Determine the [x, y] coordinate at the center of the cell enclosing the given text.  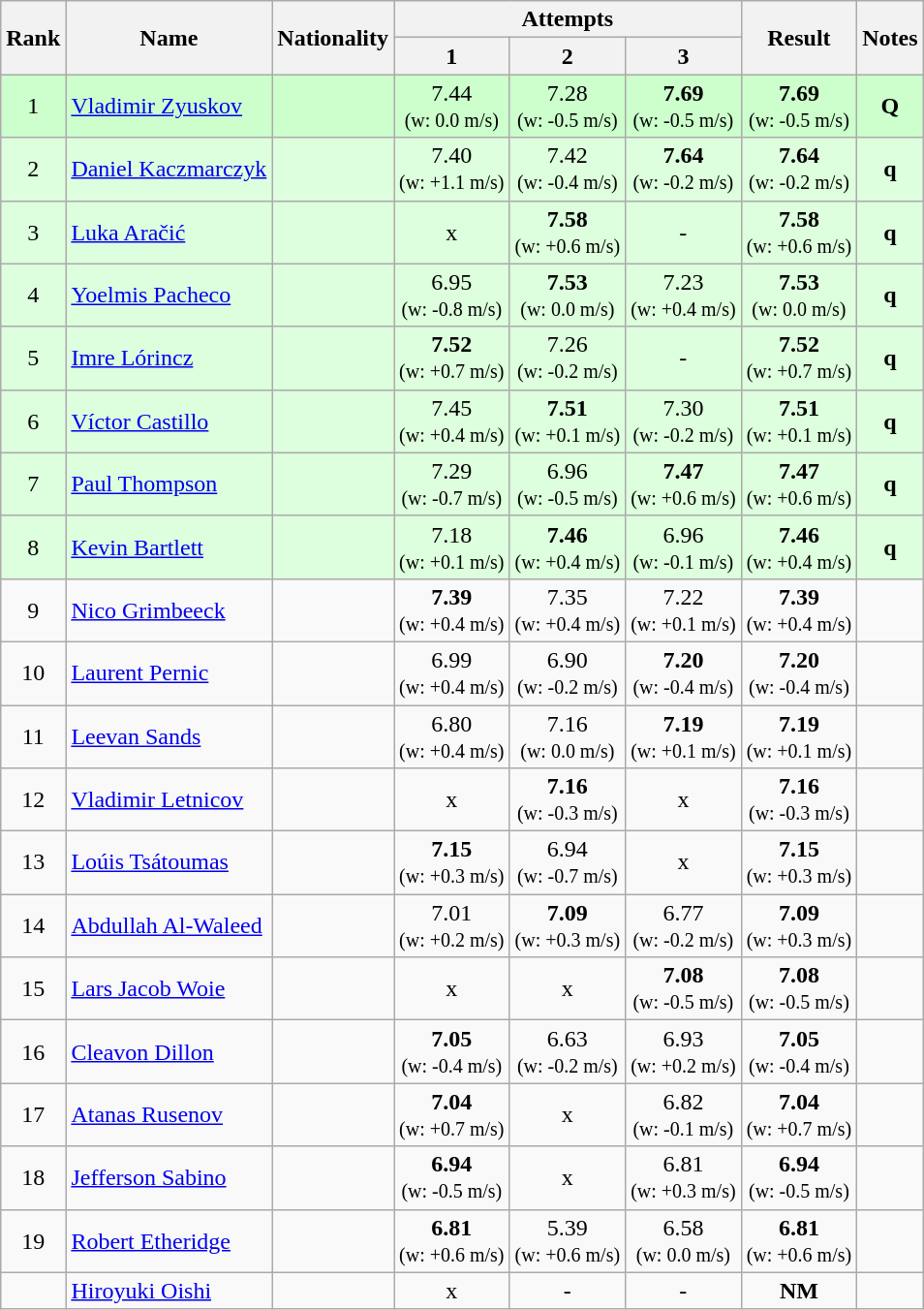
Name [169, 38]
Loúis Tsátoumas [169, 862]
6.81 (w: +0.6 m/s) [799, 1240]
7.15 (w: +0.3 m/s) [799, 862]
7.44(w: 0.0 m/s) [452, 107]
7.46(w: +0.4 m/s) [568, 546]
11 [33, 736]
7.16(w: -0.3 m/s) [568, 800]
7.09 (w: +0.3 m/s) [799, 926]
5.39(w: +0.6 m/s) [568, 1240]
7.16(w: 0.0 m/s) [568, 736]
7.30(w: -0.2 m/s) [684, 421]
Yoelmis Pacheco [169, 295]
5 [33, 359]
7.58 (w: +0.6 m/s) [799, 233]
7.53 (w: 0.0 m/s) [799, 295]
6.90(w: -0.2 m/s) [568, 672]
7.19(w: +0.1 m/s) [684, 736]
Paul Thompson [169, 484]
7.47(w: +0.6 m/s) [684, 484]
Rank [33, 38]
7.64(w: -0.2 m/s) [684, 169]
Cleavon Dillon [169, 1052]
7.04 (w: +0.7 m/s) [799, 1114]
7.05 (w: -0.4 m/s) [799, 1052]
14 [33, 926]
7.35(w: +0.4 m/s) [568, 610]
7.51 (w: +0.1 m/s) [799, 421]
7.08 (w: -0.5 m/s) [799, 988]
9 [33, 610]
Vladimir Zyuskov [169, 107]
7.01(w: +0.2 m/s) [452, 926]
7.18(w: +0.1 m/s) [452, 546]
7.39(w: +0.4 m/s) [452, 610]
7.16 (w: -0.3 m/s) [799, 800]
7.47 (w: +0.6 m/s) [799, 484]
7.19 (w: +0.1 m/s) [799, 736]
6.81(w: +0.3 m/s) [684, 1178]
7.22(w: +0.1 m/s) [684, 610]
7.64 (w: -0.2 m/s) [799, 169]
6.63(w: -0.2 m/s) [568, 1052]
6.80(w: +0.4 m/s) [452, 736]
6.93(w: +0.2 m/s) [684, 1052]
Nationality [333, 38]
Atanas Rusenov [169, 1114]
Hiroyuki Oishi [169, 1291]
6.58(w: 0.0 m/s) [684, 1240]
7.40(w: +1.1 m/s) [452, 169]
7.29(w: -0.7 m/s) [452, 484]
Abdullah Al-Waleed [169, 926]
Imre Lórincz [169, 359]
Robert Etheridge [169, 1240]
7.04(w: +0.7 m/s) [452, 1114]
Vladimir Letnicov [169, 800]
18 [33, 1178]
7.46 (w: +0.4 m/s) [799, 546]
8 [33, 546]
Laurent Pernic [169, 672]
7.58(w: +0.6 m/s) [568, 233]
7.69 (w: -0.5 m/s) [799, 107]
6.82(w: -0.1 m/s) [684, 1114]
7.52 (w: +0.7 m/s) [799, 359]
17 [33, 1114]
7.28(w: -0.5 m/s) [568, 107]
7.05(w: -0.4 m/s) [452, 1052]
7.39 (w: +0.4 m/s) [799, 610]
6.99(w: +0.4 m/s) [452, 672]
6.96(w: -0.5 m/s) [568, 484]
7.20 (w: -0.4 m/s) [799, 672]
7.09(w: +0.3 m/s) [568, 926]
6.94 (w: -0.5 m/s) [799, 1178]
Lars Jacob Woie [169, 988]
6.94(w: -0.7 m/s) [568, 862]
6.77(w: -0.2 m/s) [684, 926]
6.94(w: -0.5 m/s) [452, 1178]
6.95(w: -0.8 m/s) [452, 295]
7.15(w: +0.3 m/s) [452, 862]
NM [799, 1291]
7.45(w: +0.4 m/s) [452, 421]
4 [33, 295]
12 [33, 800]
7.69(w: -0.5 m/s) [684, 107]
Víctor Castillo [169, 421]
7.52(w: +0.7 m/s) [452, 359]
16 [33, 1052]
Jefferson Sabino [169, 1178]
6.96(w: -0.1 m/s) [684, 546]
Nico Grimbeeck [169, 610]
Kevin Bartlett [169, 546]
15 [33, 988]
Attempts [568, 19]
19 [33, 1240]
10 [33, 672]
7.08(w: -0.5 m/s) [684, 988]
13 [33, 862]
Leevan Sands [169, 736]
Daniel Kaczmarczyk [169, 169]
7.26(w: -0.2 m/s) [568, 359]
7.23(w: +0.4 m/s) [684, 295]
7.51(w: +0.1 m/s) [568, 421]
6 [33, 421]
Notes [890, 38]
7.20(w: -0.4 m/s) [684, 672]
6.81(w: +0.6 m/s) [452, 1240]
7 [33, 484]
7.42(w: -0.4 m/s) [568, 169]
Result [799, 38]
Q [890, 107]
Luka Aračić [169, 233]
7.53(w: 0.0 m/s) [568, 295]
